Find where the given text appears and provide that cell's center as (X, Y) coordinate. 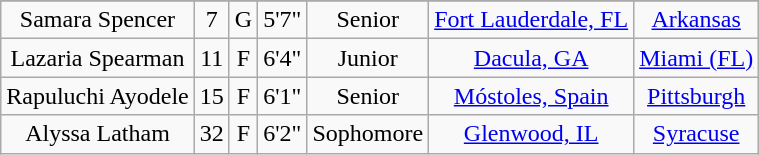
6'2" (282, 134)
15 (212, 96)
Dacula, GA (532, 58)
Lazaria Spearman (98, 58)
Glenwood, IL (532, 134)
Rapuluchi Ayodele (98, 96)
Junior (368, 58)
Sophomore (368, 134)
7 (212, 20)
Arkansas (696, 20)
32 (212, 134)
Pittsburgh (696, 96)
11 (212, 58)
Alyssa Latham (98, 134)
Syracuse (696, 134)
Miami (FL) (696, 58)
6'4" (282, 58)
Fort Lauderdale, FL (532, 20)
Móstoles, Spain (532, 96)
5'7" (282, 20)
6'1" (282, 96)
G (243, 20)
Samara Spencer (98, 20)
